Search for the cell housing the specified text and yield its [X, Y] center coordinate. 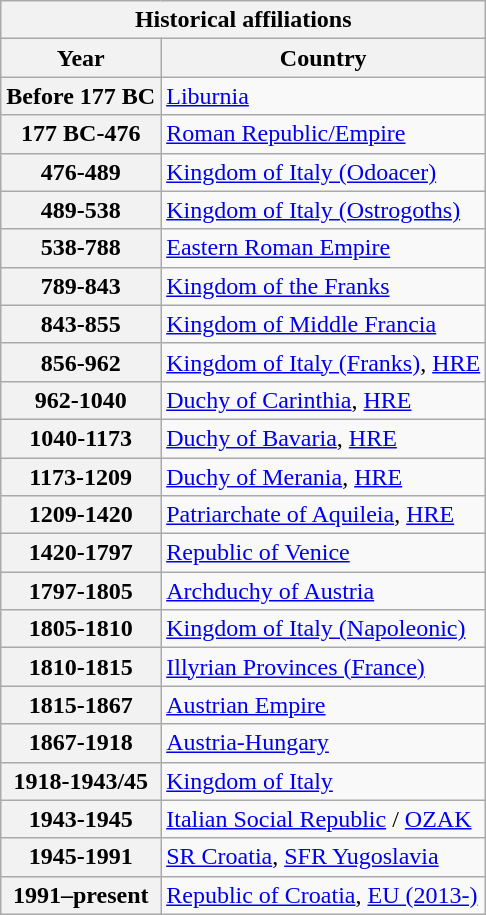
Italian Social Republic / OZAK [324, 819]
538-788 [81, 248]
Duchy of Carinthia, HRE [324, 400]
1810-1815 [81, 667]
1173-1209 [81, 477]
177 BC-476 [81, 134]
Liburnia [324, 96]
789-843 [81, 286]
Archduchy of Austria [324, 591]
Duchy of Bavaria, HRE [324, 438]
Year [81, 58]
Kingdom of the Franks [324, 286]
Republic of Venice [324, 553]
962-1040 [81, 400]
1991–present [81, 895]
Roman Republic/Empire [324, 134]
Republic of Croatia, EU (2013-) [324, 895]
1420-1797 [81, 553]
489-538 [81, 210]
1867-1918 [81, 743]
1040-1173 [81, 438]
1797-1805 [81, 591]
Before 177 BC [81, 96]
1805-1810 [81, 629]
Patriarchate of Aquileia, HRE [324, 515]
Austrian Empire [324, 705]
Eastern Roman Empire [324, 248]
1943-1945 [81, 819]
Kingdom of Middle Francia [324, 324]
Kingdom of Italy (Napoleonic) [324, 629]
SR Croatia, SFR Yugoslavia [324, 857]
843-855 [81, 324]
Kingdom of Italy [324, 781]
476-489 [81, 172]
Kingdom of Italy (Franks), HRE [324, 362]
Austria-Hungary [324, 743]
Historical affiliations [244, 20]
1815-1867 [81, 705]
Illyrian Provinces (France) [324, 667]
856-962 [81, 362]
1918-1943/45 [81, 781]
1945-1991 [81, 857]
Kingdom of Italy (Odoacer) [324, 172]
Kingdom of Italy (Ostrogoths) [324, 210]
Duchy of Merania, HRE [324, 477]
1209-1420 [81, 515]
Country [324, 58]
